Pinpoint the cell where the given text exists, returning its [X, Y] midpoint coordinate. 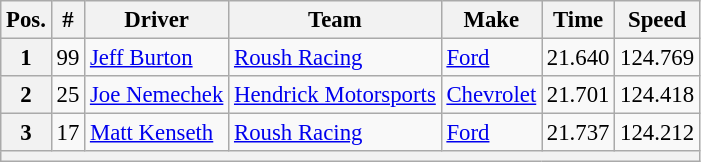
3 [26, 133]
17 [68, 133]
# [68, 20]
99 [68, 58]
Matt Kenseth [157, 133]
Speed [658, 20]
Jeff Burton [157, 58]
Pos. [26, 20]
21.640 [578, 58]
Hendrick Motorsports [335, 95]
Make [491, 20]
124.212 [658, 133]
25 [68, 95]
21.737 [578, 133]
21.701 [578, 95]
1 [26, 58]
Time [578, 20]
Chevrolet [491, 95]
2 [26, 95]
124.418 [658, 95]
124.769 [658, 58]
Team [335, 20]
Driver [157, 20]
Joe Nemechek [157, 95]
